Detect which cell encompasses the target text, then output its [x, y] center coordinate. 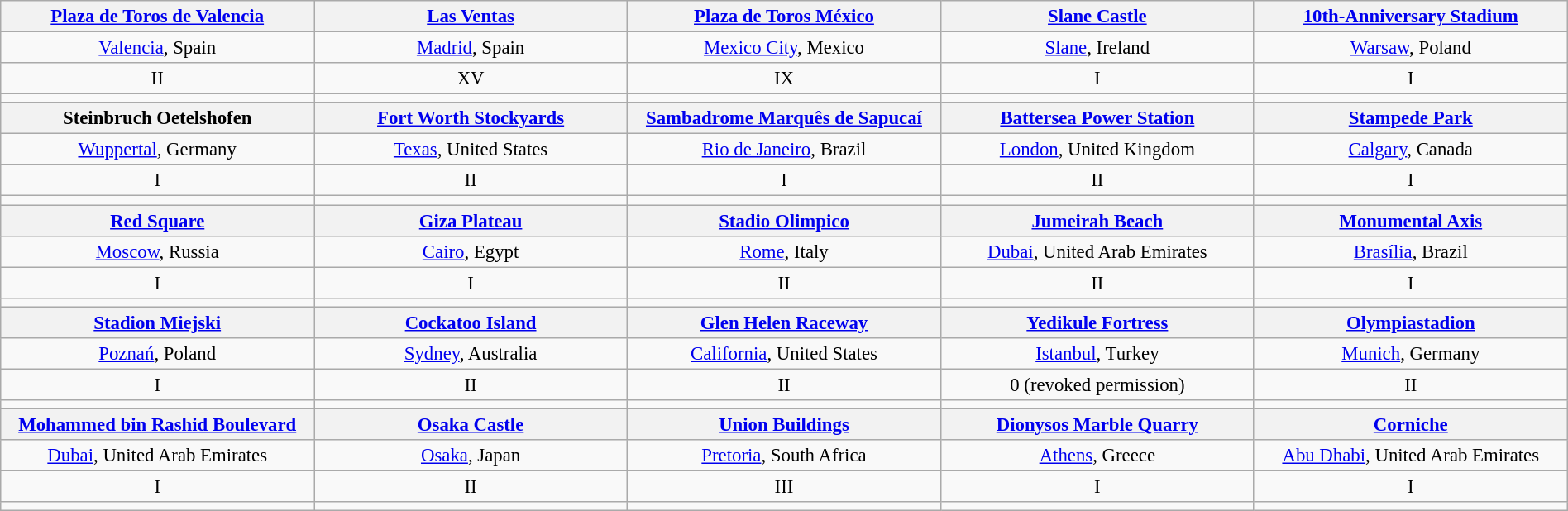
Monumental Axis [1411, 221]
Madrid, Spain [471, 48]
Brasília, Brazil [1411, 251]
Dionysos Marble Quarry [1097, 424]
XV [471, 79]
0 (revoked permission) [1097, 384]
10th-Anniversary Stadium [1411, 17]
Union Buildings [784, 424]
Olympiastadion [1411, 322]
III [784, 487]
Jumeirah Beach [1097, 221]
Moscow, Russia [157, 251]
Istanbul, Turkey [1097, 354]
Plaza de Toros México [784, 17]
Abu Dhabi, United Arab Emirates [1411, 456]
Las Ventas [471, 17]
Rome, Italy [784, 251]
Slane, Ireland [1097, 48]
Corniche [1411, 424]
Osaka, Japan [471, 456]
Warsaw, Poland [1411, 48]
Wuppertal, Germany [157, 150]
Athens, Greece [1097, 456]
Slane Castle [1097, 17]
Valencia, Spain [157, 48]
Steinbruch Oetelshofen [157, 118]
Stadion Miejski [157, 322]
Mohammed bin Rashid Boulevard [157, 424]
California, United States [784, 354]
IX [784, 79]
Sydney, Australia [471, 354]
Rio de Janeiro, Brazil [784, 150]
Stampede Park [1411, 118]
Red Square [157, 221]
Battersea Power Station [1097, 118]
London, United Kingdom [1097, 150]
Poznań, Poland [157, 354]
Sambadrome Marquês de Sapucaí [784, 118]
Fort Worth Stockyards [471, 118]
Texas, United States [471, 150]
Mexico City, Mexico [784, 48]
Glen Helen Raceway [784, 322]
Cockatoo Island [471, 322]
Cairo, Egypt [471, 251]
Yedikule Fortress [1097, 322]
Calgary, Canada [1411, 150]
Plaza de Toros de Valencia [157, 17]
Osaka Castle [471, 424]
Stadio Olimpico [784, 221]
Munich, Germany [1411, 354]
Pretoria, South Africa [784, 456]
Giza Plateau [471, 221]
